Output the (X, Y) coordinate of the center of the cell containing the given text.  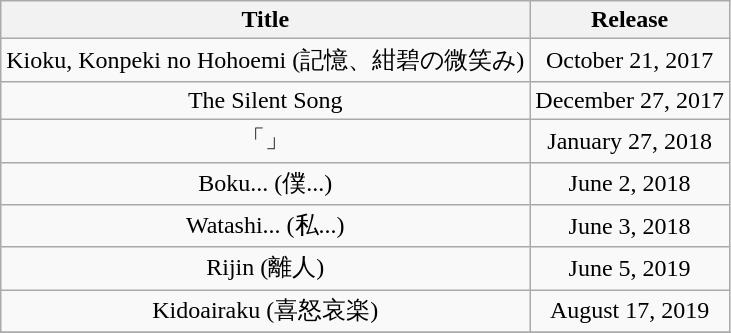
June 5, 2019 (630, 268)
December 27, 2017 (630, 100)
Rijin (離人) (266, 268)
June 3, 2018 (630, 226)
The Silent Song (266, 100)
Kioku, Konpeki no Hohoemi (記憶、紺碧の微笑み) (266, 60)
Kidoairaku (喜怒哀楽) (266, 312)
「」 (266, 140)
Boku... (僕...) (266, 184)
January 27, 2018 (630, 140)
October 21, 2017 (630, 60)
August 17, 2019 (630, 312)
Watashi... (私...) (266, 226)
June 2, 2018 (630, 184)
Release (630, 20)
Title (266, 20)
